Find where the given text appears and provide that cell's center as (x, y) coordinate. 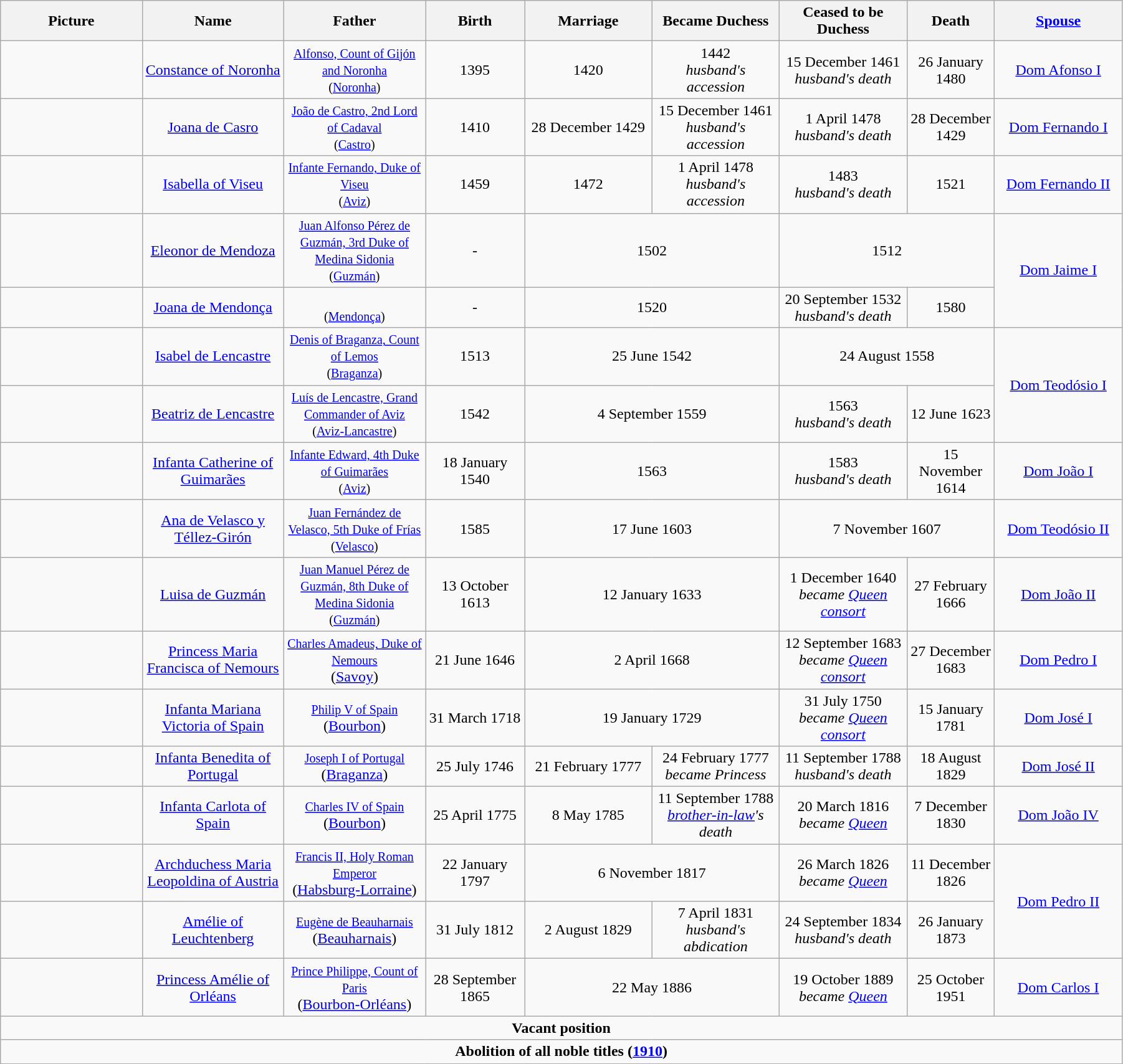
Joana de Mendonça (213, 308)
15 December 1461husband's death (844, 70)
12 June 1623 (951, 414)
Dom Teodósio II (1058, 528)
21 February 1777 (588, 766)
Infanta Mariana Victoria of Spain (213, 718)
11 September 1788husband's death (844, 766)
27 February 1666 (951, 594)
20 September 1532husband's death (844, 308)
Marriage (588, 21)
8 May 1785 (588, 815)
Philip V of Spain (Bourbon) (354, 718)
12 January 1633 (652, 594)
Dom João I (1058, 471)
17 June 1603 (652, 528)
João de Castro, 2nd Lord of Cadaval(Castro) (354, 127)
Became Duchess (715, 21)
Juan Manuel Pérez de Guzmán, 8th Duke of Medina Sidonia(Guzmán) (354, 594)
18 August 1829 (951, 766)
20 March 1816became Queen (844, 815)
Luisa de Guzmán (213, 594)
7 December 1830 (951, 815)
Dom Fernando I (1058, 127)
1 December 1640became Queen consort (844, 594)
1502 (652, 250)
1410 (475, 127)
Infanta Catherine of Guimarães (213, 471)
Juan Alfonso Pérez de Guzmán, 3rd Duke of Medina Sidonia(Guzmán) (354, 250)
1521 (951, 184)
21 June 1646 (475, 660)
26 January 1480 (951, 70)
1513 (475, 356)
Dom Jaime I (1058, 270)
Infante Fernando, Duke of Viseu(Aviz) (354, 184)
Name (213, 21)
Princess Amélie of Orléans (213, 987)
1563 (652, 471)
Archduchess Maria Leopoldina of Austria (213, 873)
Infanta Benedita of Portugal (213, 766)
Eugène de Beauharnais(Beauharnais) (354, 930)
Francis II, Holy Roman Emperor(Habsburg-Lorraine) (354, 873)
1472 (588, 184)
22 January 1797 (475, 873)
1 April 1478husband's death (844, 127)
1420 (588, 70)
1542 (475, 414)
24 August 1558 (887, 356)
12 September 1683became Queen consort (844, 660)
7 November 1607 (887, 528)
27 December 1683 (951, 660)
26 March 1826became Queen (844, 873)
11 December 1826 (951, 873)
Luís de Lencastre, Grand Commander of Aviz(Aviz-Lancastre) (354, 414)
1483husband's death (844, 184)
Ceased to be Duchess (844, 21)
Dom Pedro II (1058, 901)
15 January 1781 (951, 718)
Amélie of Leuchtenberg (213, 930)
Birth (475, 21)
1585 (475, 528)
Spouse (1058, 21)
Dom José II (1058, 766)
Charles Amadeus, Duke of Nemours (Savoy) (354, 660)
26 January 1873 (951, 930)
Father (354, 21)
13 October 1613 (475, 594)
25 July 1746 (475, 766)
31 July 1750became Queen consort (844, 718)
Dom Afonso I (1058, 70)
Isabella of Viseu (213, 184)
28 September 1865 (475, 987)
7 April 1831husband's abdication (715, 930)
4 September 1559 (652, 414)
Constance of Noronha (213, 70)
Death (951, 21)
25 October 1951 (951, 987)
2 August 1829 (588, 930)
18 January 1540 (475, 471)
Denis of Braganza, Count of Lemos(Braganza) (354, 356)
1 April 1478husband's accession (715, 184)
Eleonor de Mendoza (213, 250)
Prince Philippe, Count of Paris (Bourbon-Orléans) (354, 987)
15 December 1461husband's accession (715, 127)
Alfonso, Count of Gijón and Noronha(Noronha) (354, 70)
22 May 1886 (652, 987)
19 October 1889became Queen (844, 987)
Dom José I (1058, 718)
1580 (951, 308)
Joana de Casro (213, 127)
(Mendonça) (354, 308)
31 March 1718 (475, 718)
25 June 1542 (652, 356)
24 February 1777became Princess (715, 766)
Infante Edward, 4th Duke of Guimarães(Aviz) (354, 471)
Picture (71, 21)
Dom Fernando II (1058, 184)
1459 (475, 184)
Juan Fernández de Velasco, 5th Duke of Frías(Velasco) (354, 528)
Beatriz de Lencastre (213, 414)
Isabel de Lencastre (213, 356)
6 November 1817 (652, 873)
1583husband's death (844, 471)
1520 (652, 308)
Vacant position (561, 1028)
Dom Carlos I (1058, 987)
Dom Pedro I (1058, 660)
2 April 1668 (652, 660)
25 April 1775 (475, 815)
1395 (475, 70)
24 September 1834husband's death (844, 930)
Charles IV of Spain (Bourbon) (354, 815)
15 November 1614 (951, 471)
31 July 1812 (475, 930)
1442husband's accession (715, 70)
1563husband's death (844, 414)
Dom João IV (1058, 815)
Joseph I of Portugal (Braganza) (354, 766)
Dom Teodósio I (1058, 385)
Princess Maria Francisca of Nemours (213, 660)
11 September 1788brother-in-law's death (715, 815)
Ana de Velasco y Téllez-Girón (213, 528)
19 January 1729 (652, 718)
Abolition of all noble titles (1910) (561, 1052)
Dom João II (1058, 594)
1512 (887, 250)
Infanta Carlota of Spain (213, 815)
